Detect which cell encompasses the target text, then output its (X, Y) center coordinate. 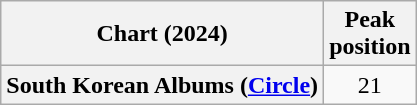
Chart (2024) (162, 34)
South Korean Albums (Circle) (162, 85)
Peakposition (370, 34)
21 (370, 85)
